Return the [x, y] coordinate for the center point of the cell that contains the specified text.  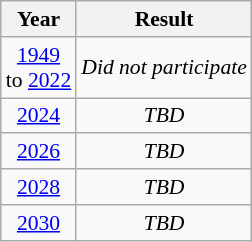
2028 [38, 187]
2026 [38, 152]
1949to 2022 [38, 68]
Year [38, 19]
Result [164, 19]
Did not participate [164, 68]
2030 [38, 223]
2024 [38, 116]
